Return (X, Y) of the center of cell containing provided text 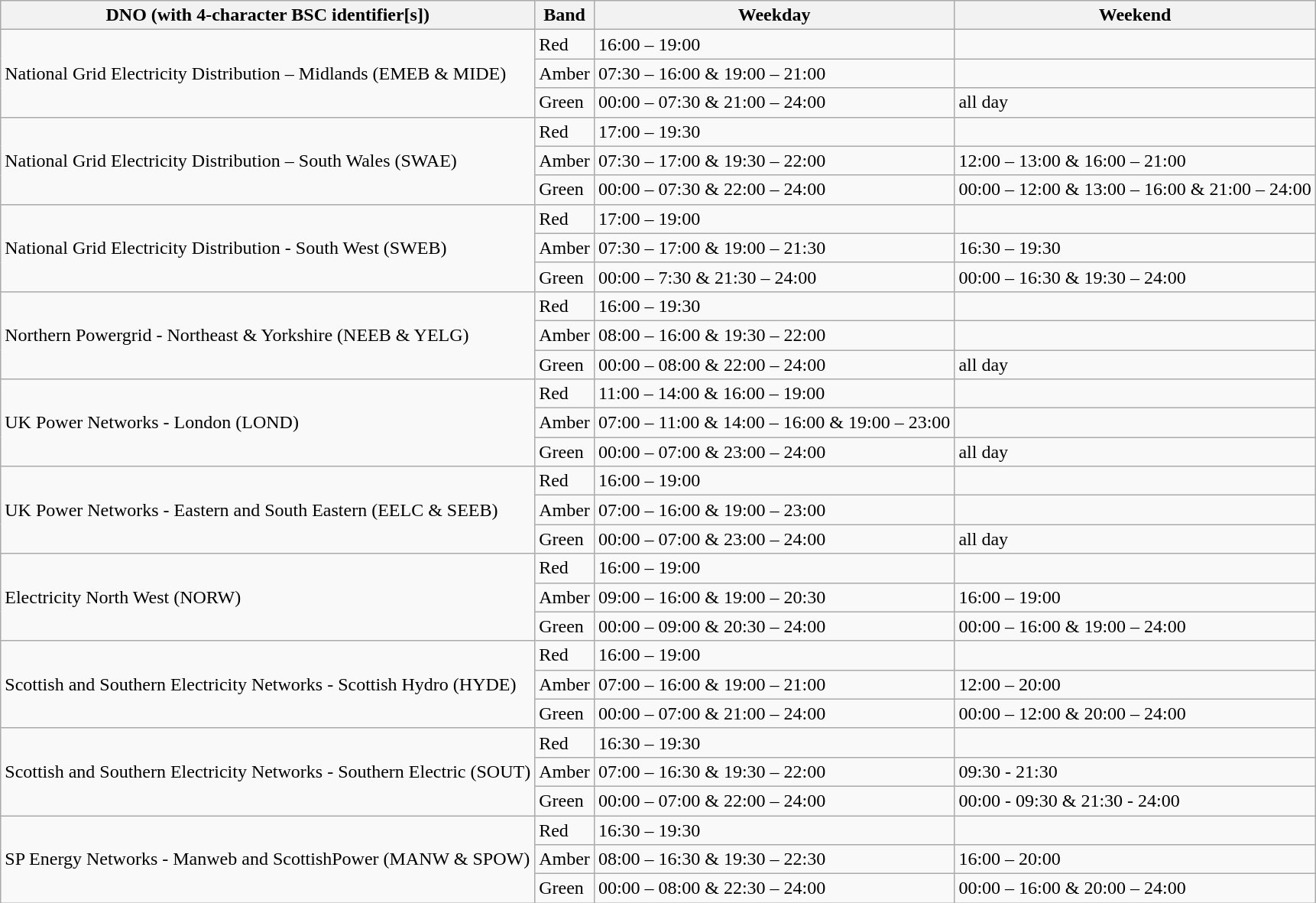
00:00 – 16:00 & 19:00 – 24:00 (1135, 626)
Scottish and Southern Electricity Networks - Scottish Hydro (HYDE) (267, 684)
00:00 – 16:30 & 19:30 – 24:00 (1135, 277)
16:00 – 20:00 (1135, 859)
Electricity North West (NORW) (267, 597)
11:00 – 14:00 & 16:00 – 19:00 (774, 394)
12:00 – 13:00 & 16:00 – 21:00 (1135, 161)
07:00 – 11:00 & 14:00 – 16:00 & 19:00 – 23:00 (774, 423)
00:00 – 07:00 & 22:00 – 24:00 (774, 801)
08:00 – 16:00 & 19:30 – 22:00 (774, 335)
Northern Powergrid - Northeast & Yorkshire (NEEB & YELG) (267, 335)
National Grid Electricity Distribution – South Wales (SWAE) (267, 161)
00:00 – 08:00 & 22:30 – 24:00 (774, 888)
UK Power Networks - London (LOND) (267, 423)
SP Energy Networks - Manweb and ScottishPower (MANW & SPOW) (267, 859)
08:00 – 16:30 & 19:30 – 22:30 (774, 859)
17:00 – 19:30 (774, 132)
Band (565, 15)
DNO (with 4-character BSC identifier[s]) (267, 15)
07:00 – 16:00 & 19:00 – 23:00 (774, 510)
07:30 – 16:00 & 19:00 – 21:00 (774, 73)
UK Power Networks - Eastern and South Eastern (EELC & SEEB) (267, 510)
07:30 – 17:00 & 19:30 – 22:00 (774, 161)
Weekend (1135, 15)
National Grid Electricity Distribution – Midlands (EMEB & MIDE) (267, 73)
17:00 – 19:00 (774, 219)
00:00 – 07:30 & 21:00 – 24:00 (774, 102)
12:00 – 20:00 (1135, 684)
Scottish and Southern Electricity Networks - Southern Electric (SOUT) (267, 771)
09:00 – 16:00 & 19:00 – 20:30 (774, 597)
00:00 – 09:00 & 20:30 – 24:00 (774, 626)
00:00 – 07:00 & 21:00 – 24:00 (774, 713)
07:30 – 17:00 & 19:00 – 21:30 (774, 248)
Weekday (774, 15)
National Grid Electricity Distribution - South West (SWEB) (267, 248)
00:00 – 12:00 & 13:00 – 16:00 & 21:00 – 24:00 (1135, 190)
00:00 – 07:30 & 22:00 – 24:00 (774, 190)
16:00 – 19:30 (774, 306)
00:00 – 12:00 & 20:00 – 24:00 (1135, 713)
00:00 – 08:00 & 22:00 – 24:00 (774, 365)
09:30 - 21:30 (1135, 771)
07:00 – 16:00 & 19:00 – 21:00 (774, 684)
00:00 – 16:00 & 20:00 – 24:00 (1135, 888)
07:00 – 16:30 & 19:30 – 22:00 (774, 771)
00:00 - 09:30 & 21:30 - 24:00 (1135, 801)
00:00 – 7:30 & 21:30 – 24:00 (774, 277)
